For the text-containing cell, return its midpoint in [x, y] coordinate format. 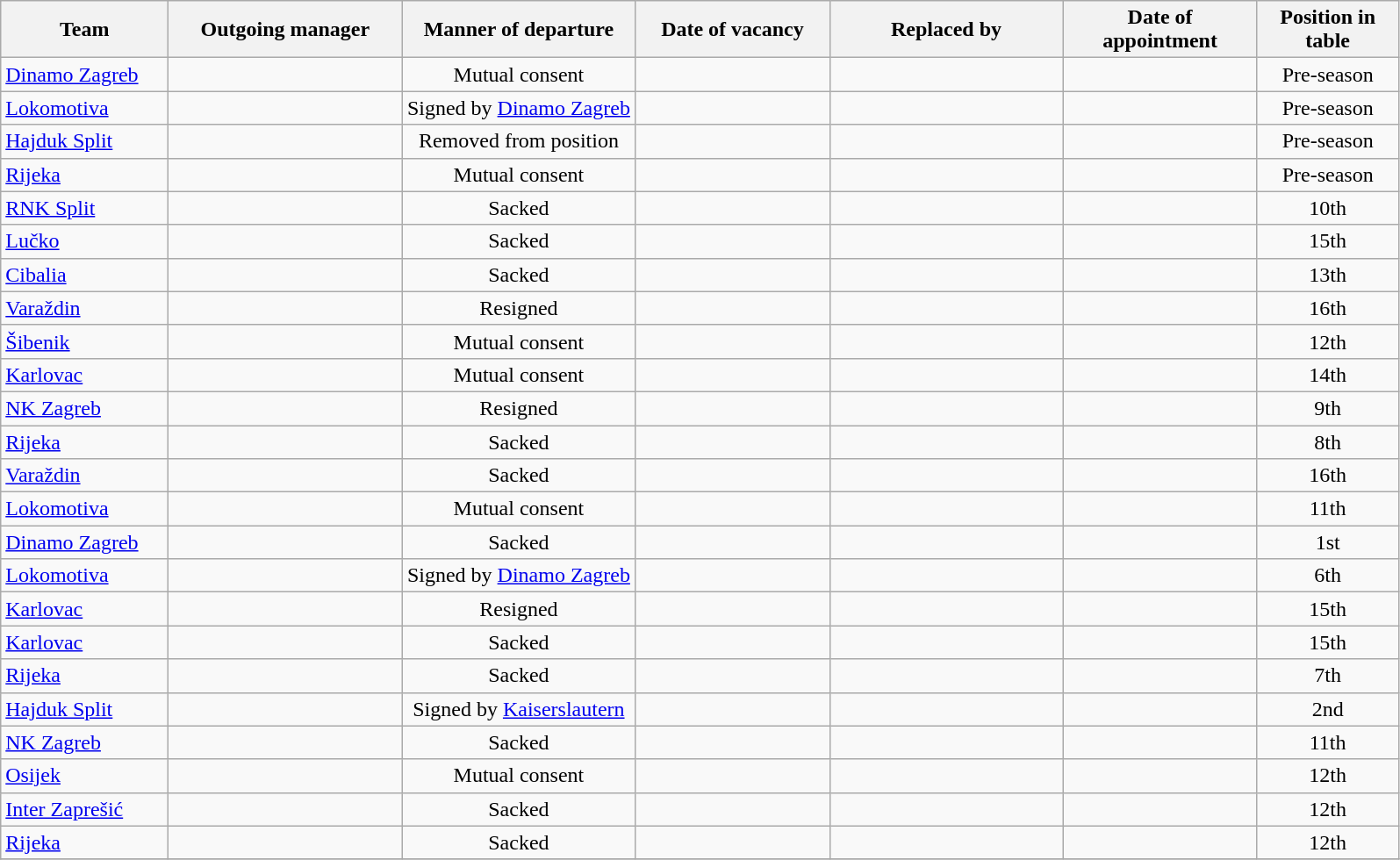
Replaced by [946, 30]
Date of vacancy [732, 30]
9th [1327, 408]
14th [1327, 375]
RNK Split [84, 208]
10th [1327, 208]
7th [1327, 676]
Signed by Kaiserslautern [519, 709]
Manner of departure [519, 30]
Šibenik [84, 341]
Position in table [1327, 30]
Team [84, 30]
Outgoing manager [285, 30]
Date of appointment [1160, 30]
Cibalia [84, 275]
Inter Zaprešić [84, 809]
13th [1327, 275]
8th [1327, 441]
2nd [1327, 709]
Osijek [84, 776]
Lučko [84, 241]
1st [1327, 542]
Removed from position [519, 141]
6th [1327, 576]
